Provide the (X, Y) coordinate of the cell's center where the given text is located.  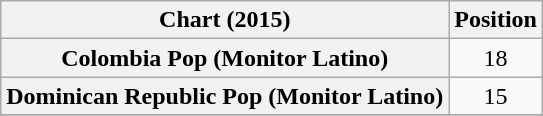
Chart (2015) (225, 20)
15 (496, 96)
18 (496, 58)
Colombia Pop (Monitor Latino) (225, 58)
Position (496, 20)
Dominican Republic Pop (Monitor Latino) (225, 96)
